Provide the (X, Y) coordinate of the cell's center where the given text is located.  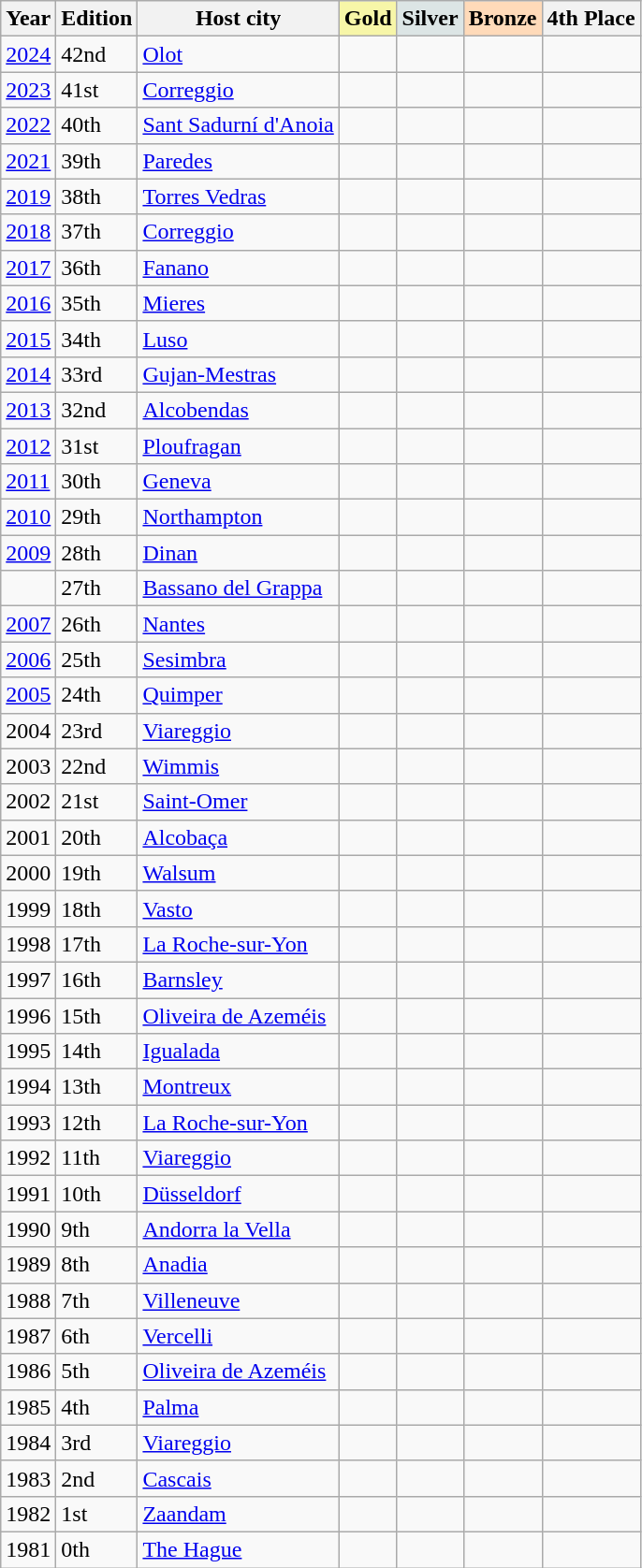
Silver (430, 19)
3rd (97, 1443)
22nd (97, 766)
1986 (28, 1372)
Alcobendas (238, 410)
2024 (28, 54)
28th (97, 553)
1985 (28, 1407)
Igualada (238, 1052)
2nd (97, 1478)
2003 (28, 766)
Luso (238, 339)
40th (97, 125)
1997 (28, 980)
2018 (28, 232)
41st (97, 90)
1999 (28, 908)
Host city (238, 19)
9th (97, 1229)
2006 (28, 660)
23rd (97, 731)
17th (97, 944)
12th (97, 1123)
2005 (28, 695)
7th (97, 1300)
27th (97, 588)
Zaandam (238, 1514)
2021 (28, 161)
1993 (28, 1123)
6th (97, 1336)
4th Place (591, 19)
Saint-Omer (238, 802)
13th (97, 1087)
2007 (28, 624)
2014 (28, 374)
The Hague (238, 1549)
Dinan (238, 553)
Ploufragan (238, 446)
Quimper (238, 695)
2019 (28, 196)
Wimmis (238, 766)
8th (97, 1265)
Nantes (238, 624)
2002 (28, 802)
31st (97, 446)
Sesimbra (238, 660)
Vasto (238, 908)
Bassano del Grappa (238, 588)
1998 (28, 944)
Year (28, 19)
11th (97, 1158)
0th (97, 1549)
16th (97, 980)
2004 (28, 731)
Gujan-Mestras (238, 374)
34th (97, 339)
24th (97, 695)
2001 (28, 837)
Olot (238, 54)
Fanano (238, 268)
Paredes (238, 161)
1982 (28, 1514)
39th (97, 161)
15th (97, 1015)
Palma (238, 1407)
19th (97, 873)
2013 (28, 410)
2017 (28, 268)
30th (97, 482)
Montreux (238, 1087)
Anadia (238, 1265)
10th (97, 1194)
Walsum (238, 873)
Andorra la Vella (238, 1229)
2000 (28, 873)
2022 (28, 125)
Alcobaça (238, 837)
1981 (28, 1549)
Vercelli (238, 1336)
38th (97, 196)
Sant Sadurní d'Anoia (238, 125)
1989 (28, 1265)
2011 (28, 482)
1996 (28, 1015)
21st (97, 802)
1995 (28, 1052)
Gold (368, 19)
36th (97, 268)
2009 (28, 553)
18th (97, 908)
1983 (28, 1478)
Barnsley (238, 980)
Mieres (238, 303)
Geneva (238, 482)
1990 (28, 1229)
Düsseldorf (238, 1194)
1st (97, 1514)
1992 (28, 1158)
1988 (28, 1300)
Villeneuve (238, 1300)
2012 (28, 446)
2015 (28, 339)
Northampton (238, 517)
37th (97, 232)
2023 (28, 90)
35th (97, 303)
Bronze (503, 19)
42nd (97, 54)
33rd (97, 374)
4th (97, 1407)
2010 (28, 517)
1991 (28, 1194)
2016 (28, 303)
29th (97, 517)
14th (97, 1052)
Torres Vedras (238, 196)
20th (97, 837)
26th (97, 624)
25th (97, 660)
Edition (97, 19)
5th (97, 1372)
Cascais (238, 1478)
1987 (28, 1336)
1994 (28, 1087)
32nd (97, 410)
1984 (28, 1443)
